Return [x, y] of the center of cell containing provided text 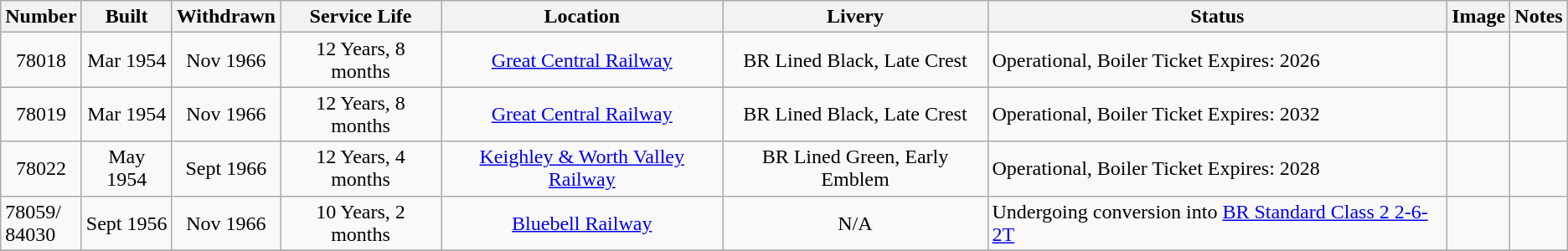
78022 [41, 169]
Sept 1956 [126, 223]
Status [1218, 17]
Built [126, 17]
May 1954 [126, 169]
Undergoing conversion into BR Standard Class 2 2-6-2T [1218, 223]
78018 [41, 60]
Location [582, 17]
Operational, Boiler Ticket Expires: 2026 [1218, 60]
Image [1479, 17]
Sept 1966 [226, 169]
10 Years, 2 months [360, 223]
Notes [1539, 17]
Keighley & Worth Valley Railway [582, 169]
Service Life [360, 17]
Operational, Boiler Ticket Expires: 2032 [1218, 114]
12 Years, 4 months [360, 169]
78059/84030 [41, 223]
Withdrawn [226, 17]
Bluebell Railway [582, 223]
78019 [41, 114]
Operational, Boiler Ticket Expires: 2028 [1218, 169]
N/A [855, 223]
Number [41, 17]
Livery [855, 17]
BR Lined Green, Early Emblem [855, 169]
